Provide the [x, y] coordinate of the cell's center where the given text is located.  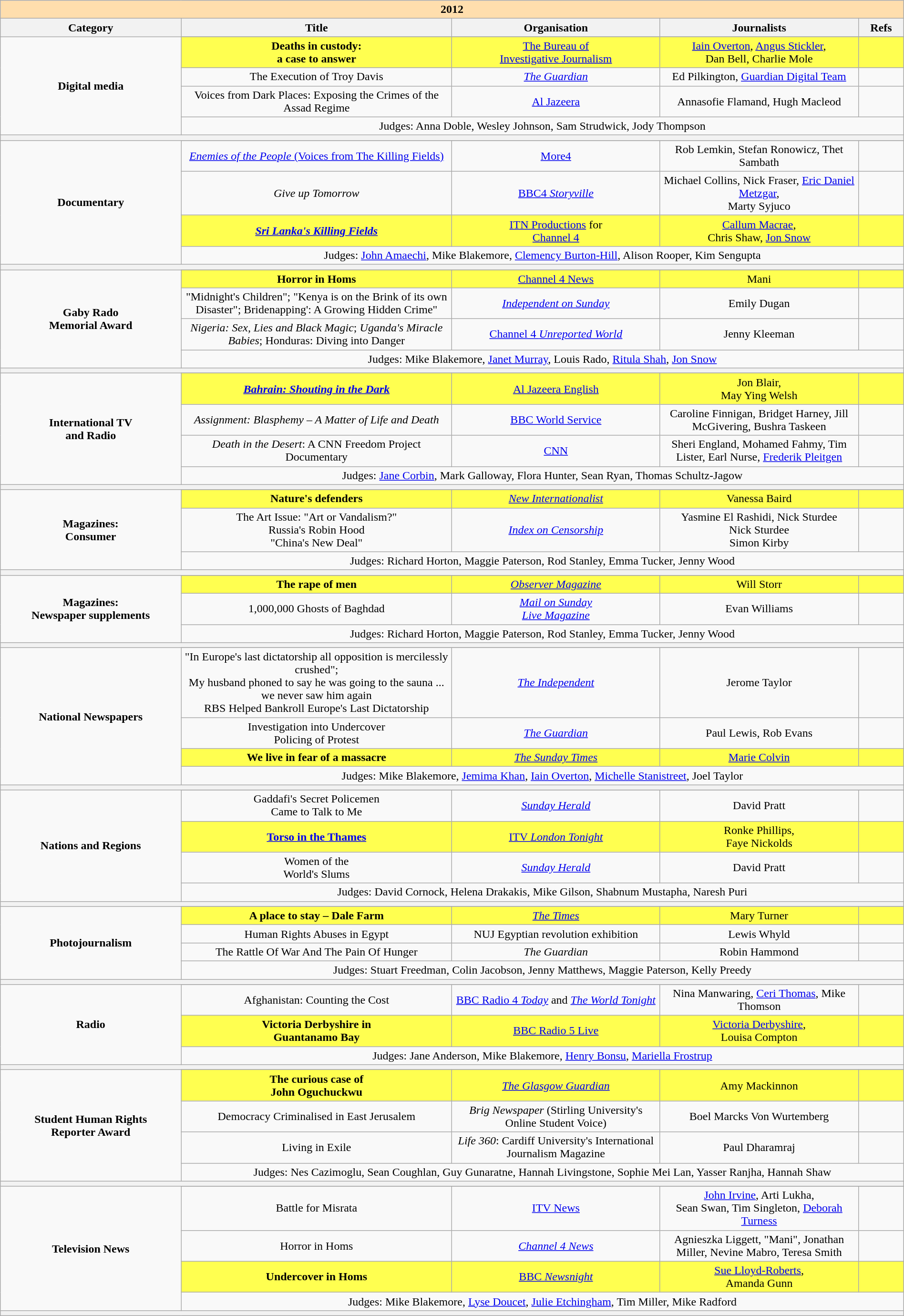
Judges: John Amaechi, Mike Blakemore, Clemency Burton-Hill, Alison Rooper, Kim Sengupta [543, 255]
The Glasgow Guardian [556, 1085]
Voices from Dark Places: Exposing the Crimes of the Assad Regime [317, 101]
Agnieszka Liggett, "Mani", Jonathan Miller, Nevine Mabro, Teresa Smith [759, 1245]
Independent on Sunday [556, 303]
BBC4 Storyville [556, 193]
Death in the Desert: A CNN Freedom Project Documentary [317, 451]
Yasmine El Rashidi, Nick Sturdee Nick SturdeeSimon Kirby [759, 530]
Robin Hammond [759, 952]
Enemies of the People (Voices from The Killing Fields) [317, 155]
International TVand Radio [91, 429]
Life 360: Cardiff University's International Journalism Magazine [556, 1147]
A place to stay – Dale Farm [317, 915]
Living in Exile [317, 1147]
Human Rights Abuses in Egypt [317, 934]
Nina Manwaring, Ceri Thomas, Mike Thomson [759, 1000]
Nigeria: Sex, Lies and Black Magic; Uganda's Miracle Babies; Honduras: Diving into Danger [317, 335]
Callum Macrae,Chris Shaw, Jon Snow [759, 231]
Organisation [556, 28]
Jon Blair,May Ying Welsh [759, 389]
Digital media [91, 86]
The Sunday Times [556, 758]
Judges: Anna Doble, Wesley Johnson, Sam Strudwick, Jody Thompson [543, 126]
Refs [881, 28]
Student Human RightsReporter Award [91, 1125]
Magazines:Newspaper supplements [91, 608]
Vanessa Baird [759, 499]
Judges: David Cornock, Helena Drakakis, Mike Gilson, Shabnum Mustapha, Naresh Puri [543, 892]
The Independent [556, 683]
BBC Radio 4 Today and The World Tonight [556, 1000]
Ed Pilkington, Guardian Digital Team [759, 77]
More4 [556, 155]
Nature's defenders [317, 499]
Torso in the Thames [317, 836]
Sri Lanka's Killing Fields [317, 231]
Judges: Jane Corbin, Mark Galloway, Flora Hunter, Sean Ryan, Thomas Schultz-Jagow [543, 475]
Judges: Mike Blakemore, Janet Murray, Louis Rado, Ritula Shah, Jon Snow [543, 359]
BBC Newsnight [556, 1277]
Judges: Jane Anderson, Mike Blakemore, Henry Bonsu, Mariella Frostrup [543, 1056]
Sheri England, Mohamed Fahmy, Tim Lister, Earl Nurse, Frederik Pleitgen [759, 451]
Mail on SundayLive Magazine [556, 608]
The rape of men [317, 584]
Lewis Whyld [759, 934]
Al Jazeera [556, 101]
ITV London Tonight [556, 836]
Victoria Derbyshire,Louisa Compton [759, 1031]
Mary Turner [759, 915]
Judges: Mike Blakemore, Lyse Doucet, Julie Etchingham, Tim Miller, Mike Radford [543, 1301]
Sue Lloyd-Roberts,Amanda Gunn [759, 1277]
NUJ Egyptian revolution exhibition [556, 934]
The Times [556, 915]
BBC Radio 5 Live [556, 1031]
Democracy Criminalised in East Jerusalem [317, 1117]
Iain Overton, Angus Stickler, Dan Bell, Charlie Mole [759, 52]
Title [317, 28]
Women of theWorld's Slums [317, 868]
"Midnight's Children"; "Kenya is on the Brink of its own Disaster"; Bridenapping': A Growing Hidden Crime" [317, 303]
Index on Censorship [556, 530]
Jerome Taylor [759, 683]
Paul Dharamraj [759, 1147]
2012 [452, 10]
Channel 4 Unreported World [556, 335]
Annasofie Flamand, Hugh Macleod [759, 101]
Evan Williams [759, 608]
Judges: Mike Blakemore, Jemima Khan, Iain Overton, Michelle Stanistreet, Joel Taylor [543, 776]
Documentary [91, 202]
Nations and Regions [91, 846]
Marie Colvin [759, 758]
Emily Dugan [759, 303]
Al Jazeera English [556, 389]
Magazines:Consumer [91, 530]
We live in fear of a massacre [317, 758]
Victoria Derbyshire inGuantanamo Bay [317, 1031]
The Execution of Troy Davis [317, 77]
CNN [556, 451]
Afghanistan: Counting the Cost [317, 1000]
The Rattle Of War And The Pain Of Hunger [317, 952]
Ronke Phillips,Faye Nickolds [759, 836]
Amy Mackinnon [759, 1085]
The Bureau ofInvestigative Journalism [556, 52]
Jenny Kleeman [759, 335]
Deaths in custody:a case to answer [317, 52]
New Internationalist [556, 499]
Undercover in Homs [317, 1277]
Radio [91, 1025]
Observer Magazine [556, 584]
Assignment: Blasphemy – A Matter of Life and Death [317, 420]
The curious case ofJohn Oguchuckwu [317, 1085]
ITV News [556, 1208]
Brig Newspaper (Stirling University's Online Student Voice) [556, 1117]
Photojournalism [91, 943]
Investigation into UndercoverPolicing of Protest [317, 733]
Caroline Finnigan, Bridget Harney, Jill McGivering, Bushra Taskeen [759, 420]
Gaddafi's Secret PolicemenCame to Talk to Me [317, 806]
John Irvine, Arti Lukha,Sean Swan, Tim Singleton, Deborah Turness [759, 1208]
Will Storr [759, 584]
Paul Lewis, Rob Evans [759, 733]
National Newspapers [91, 716]
Michael Collins, Nick Fraser, Eric Daniel Metzgar,Marty Syjuco [759, 193]
Bahrain: Shouting in the Dark [317, 389]
ITN Productions forChannel 4 [556, 231]
Journalists [759, 28]
Judges: Nes Cazimoglu, Sean Coughlan, Guy Gunaratne, Hannah Livingstone, Sophie Mei Lan, Yasser Ranjha, Hannah Shaw [543, 1172]
Boel Marcks Von Wurtemberg [759, 1117]
The Art Issue: "Art or Vandalism?" Russia's Robin Hood"China's New Deal" [317, 530]
Category [91, 28]
BBC World Service [556, 420]
Mani [759, 279]
Rob Lemkin, Stefan Ronowicz, Thet Sambath [759, 155]
Gaby RadoMemorial Award [91, 319]
1,000,000 Ghosts of Baghdad [317, 608]
Battle for Misrata [317, 1208]
Judges: Stuart Freedman, Colin Jacobson, Jenny Matthews, Maggie Paterson, Kelly Preedy [543, 970]
Television News [91, 1248]
Give up Tomorrow [317, 193]
